Determine the (X, Y) coordinate at the center of the cell enclosing the given text.  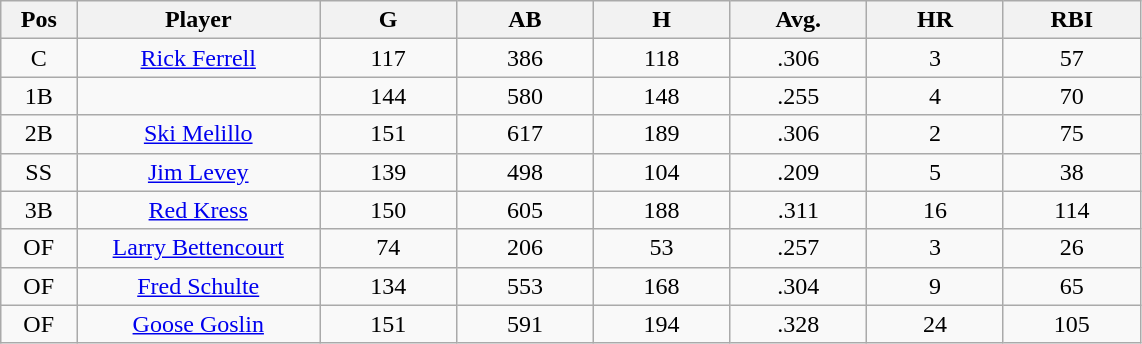
16 (936, 210)
1B (39, 96)
HR (936, 20)
Larry Bettencourt (198, 248)
118 (662, 58)
104 (662, 172)
148 (662, 96)
189 (662, 134)
.304 (798, 286)
605 (526, 210)
Jim Levey (198, 172)
3B (39, 210)
9 (936, 286)
2 (936, 134)
105 (1072, 324)
Player (198, 20)
75 (1072, 134)
2B (39, 134)
Ski Melillo (198, 134)
194 (662, 324)
65 (1072, 286)
168 (662, 286)
Pos (39, 20)
553 (526, 286)
114 (1072, 210)
498 (526, 172)
188 (662, 210)
206 (526, 248)
70 (1072, 96)
4 (936, 96)
Fred Schulte (198, 286)
150 (388, 210)
57 (1072, 58)
591 (526, 324)
38 (1072, 172)
.257 (798, 248)
RBI (1072, 20)
SS (39, 172)
Avg. (798, 20)
C (39, 58)
26 (1072, 248)
139 (388, 172)
617 (526, 134)
.328 (798, 324)
Rick Ferrell (198, 58)
580 (526, 96)
117 (388, 58)
AB (526, 20)
Goose Goslin (198, 324)
Red Kress (198, 210)
5 (936, 172)
.209 (798, 172)
53 (662, 248)
H (662, 20)
74 (388, 248)
134 (388, 286)
24 (936, 324)
.311 (798, 210)
.255 (798, 96)
386 (526, 58)
G (388, 20)
144 (388, 96)
